Return (x, y) of the center of cell containing provided text 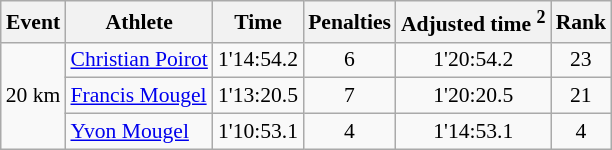
1'10:53.1 (258, 132)
Athlete (138, 22)
1'13:20.5 (258, 96)
20 km (34, 96)
1'14:53.1 (474, 132)
1'14:54.2 (258, 60)
6 (350, 60)
21 (582, 96)
Adjusted time 2 (474, 22)
1'20:54.2 (474, 60)
1'20:20.5 (474, 96)
Penalties (350, 22)
Time (258, 22)
Event (34, 22)
Francis Mougel (138, 96)
Rank (582, 22)
7 (350, 96)
23 (582, 60)
Yvon Mougel (138, 132)
Christian Poirot (138, 60)
